Return [x, y] of the center of cell containing provided text 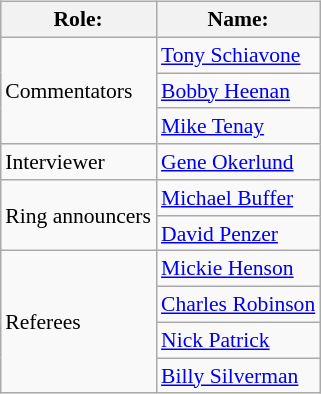
Name: [238, 20]
Interviewer [78, 162]
Billy Silverman [238, 376]
Role: [78, 20]
Nick Patrick [238, 340]
Bobby Heenan [238, 91]
Gene Okerlund [238, 162]
Charles Robinson [238, 305]
Ring announcers [78, 216]
David Penzer [238, 233]
Tony Schiavone [238, 55]
Mike Tenay [238, 126]
Michael Buffer [238, 198]
Commentators [78, 90]
Referees [78, 322]
Mickie Henson [238, 269]
